Extract the [x, y] coordinate from the center of the cell holding the provided text.  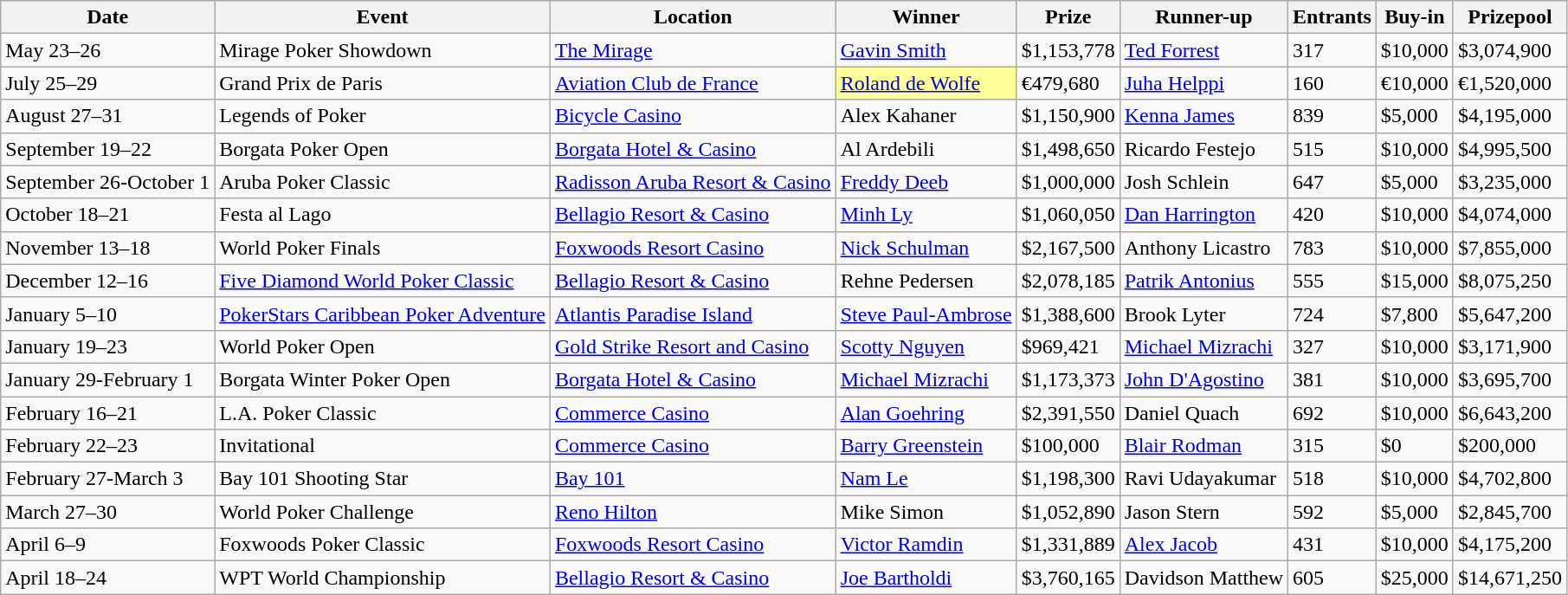
Ted Forrest [1203, 50]
Kenna James [1203, 116]
December 12–16 [107, 281]
$2,845,700 [1510, 512]
605 [1332, 578]
September 26-October 1 [107, 182]
$1,000,000 [1068, 182]
$1,150,900 [1068, 116]
Blair Rodman [1203, 446]
World Poker Finals [383, 248]
$1,052,890 [1068, 512]
Dan Harrington [1203, 215]
$4,702,800 [1510, 479]
$6,643,200 [1510, 413]
Borgata Winter Poker Open [383, 379]
$7,800 [1415, 314]
Location [693, 17]
January 29-February 1 [107, 379]
John D'Agostino [1203, 379]
Scotty Nguyen [926, 346]
Runner-up [1203, 17]
Juha Helppi [1203, 83]
515 [1332, 149]
Grand Prix de Paris [383, 83]
Ravi Udayakumar [1203, 479]
$200,000 [1510, 446]
Borgata Poker Open [383, 149]
€10,000 [1415, 83]
$8,075,250 [1510, 281]
Event [383, 17]
World Poker Open [383, 346]
World Poker Challenge [383, 512]
315 [1332, 446]
Entrants [1332, 17]
$3,695,700 [1510, 379]
Bicycle Casino [693, 116]
Barry Greenstein [926, 446]
Festa al Lago [383, 215]
Atlantis Paradise Island [693, 314]
WPT World Championship [383, 578]
August 27–31 [107, 116]
July 25–29 [107, 83]
839 [1332, 116]
$5,647,200 [1510, 314]
Gold Strike Resort and Casino [693, 346]
$14,671,250 [1510, 578]
The Mirage [693, 50]
$100,000 [1068, 446]
Alan Goehring [926, 413]
Winner [926, 17]
$4,074,000 [1510, 215]
May 23–26 [107, 50]
$15,000 [1415, 281]
$1,331,889 [1068, 545]
Anthony Licastro [1203, 248]
$1,388,600 [1068, 314]
Radisson Aruba Resort & Casino [693, 182]
November 13–18 [107, 248]
Aviation Club de France [693, 83]
Josh Schlein [1203, 182]
Steve Paul-Ambrose [926, 314]
Nick Schulman [926, 248]
$1,498,650 [1068, 149]
Bay 101 Shooting Star [383, 479]
Ricardo Festejo [1203, 149]
$2,167,500 [1068, 248]
Jason Stern [1203, 512]
September 19–22 [107, 149]
Gavin Smith [926, 50]
$3,074,900 [1510, 50]
Buy-in [1415, 17]
January 5–10 [107, 314]
555 [1332, 281]
Minh Ly [926, 215]
Foxwoods Poker Classic [383, 545]
647 [1332, 182]
PokerStars Caribbean Poker Adventure [383, 314]
Alex Kahaner [926, 116]
Patrik Antonius [1203, 281]
$0 [1415, 446]
Bay 101 [693, 479]
€479,680 [1068, 83]
Alex Jacob [1203, 545]
$4,175,200 [1510, 545]
October 18–21 [107, 215]
February 16–21 [107, 413]
Invitational [383, 446]
January 19–23 [107, 346]
381 [1332, 379]
$3,235,000 [1510, 182]
Prize [1068, 17]
$2,078,185 [1068, 281]
$2,391,550 [1068, 413]
Mike Simon [926, 512]
$969,421 [1068, 346]
431 [1332, 545]
Five Diamond World Poker Classic [383, 281]
$1,153,778 [1068, 50]
Aruba Poker Classic [383, 182]
March 27–30 [107, 512]
783 [1332, 248]
Nam Le [926, 479]
$1,198,300 [1068, 479]
Date [107, 17]
Rehne Pedersen [926, 281]
€1,520,000 [1510, 83]
Brook Lyter [1203, 314]
April 18–24 [107, 578]
$25,000 [1415, 578]
April 6–9 [107, 545]
Joe Bartholdi [926, 578]
Legends of Poker [383, 116]
Daniel Quach [1203, 413]
592 [1332, 512]
February 27-March 3 [107, 479]
$3,760,165 [1068, 578]
$4,995,500 [1510, 149]
Davidson Matthew [1203, 578]
Al Ardebili [926, 149]
692 [1332, 413]
February 22–23 [107, 446]
Freddy Deeb [926, 182]
$3,171,900 [1510, 346]
724 [1332, 314]
160 [1332, 83]
518 [1332, 479]
Mirage Poker Showdown [383, 50]
317 [1332, 50]
Reno Hilton [693, 512]
$1,173,373 [1068, 379]
420 [1332, 215]
L.A. Poker Classic [383, 413]
$7,855,000 [1510, 248]
Victor Ramdin [926, 545]
327 [1332, 346]
$1,060,050 [1068, 215]
$4,195,000 [1510, 116]
Prizepool [1510, 17]
Roland de Wolfe [926, 83]
